Scan for the cell matching the given text and deliver its [X, Y] coordinate at center. 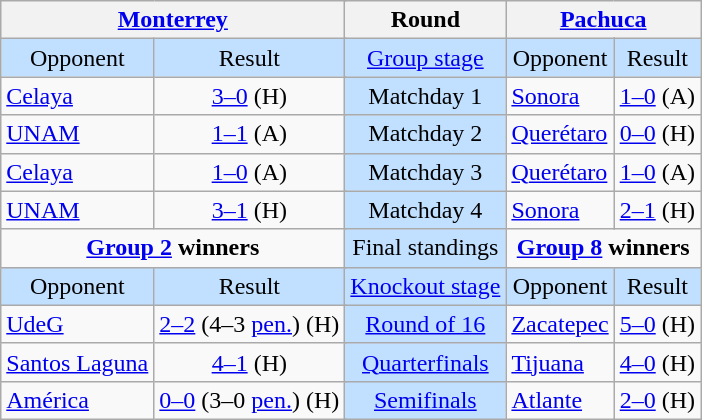
4–1 (H) [250, 362]
Quarterfinals [426, 362]
Round of 16 [426, 324]
3–0 (H) [250, 96]
América [78, 400]
Tijuana [560, 362]
Matchday 4 [426, 210]
2–2 (4–3 pen.) (H) [250, 324]
Semifinals [426, 400]
Group 2 winners [173, 248]
2–1 (H) [657, 210]
Matchday 3 [426, 172]
Round [426, 20]
Matchday 1 [426, 96]
Atlante [560, 400]
3–1 (H) [250, 210]
Group stage [426, 58]
UdeG [78, 324]
1–1 (A) [250, 134]
Monterrey [173, 20]
Knockout stage [426, 286]
Santos Laguna [78, 362]
Group 8 winners [604, 248]
5–0 (H) [657, 324]
0–0 (3–0 pen.) (H) [250, 400]
Matchday 2 [426, 134]
Pachuca [604, 20]
Final standings [426, 248]
4–0 (H) [657, 362]
Zacatepec [560, 324]
2–0 (H) [657, 400]
0–0 (H) [657, 134]
